From the cell containing the given text, extract its center point as [X, Y] coordinate. 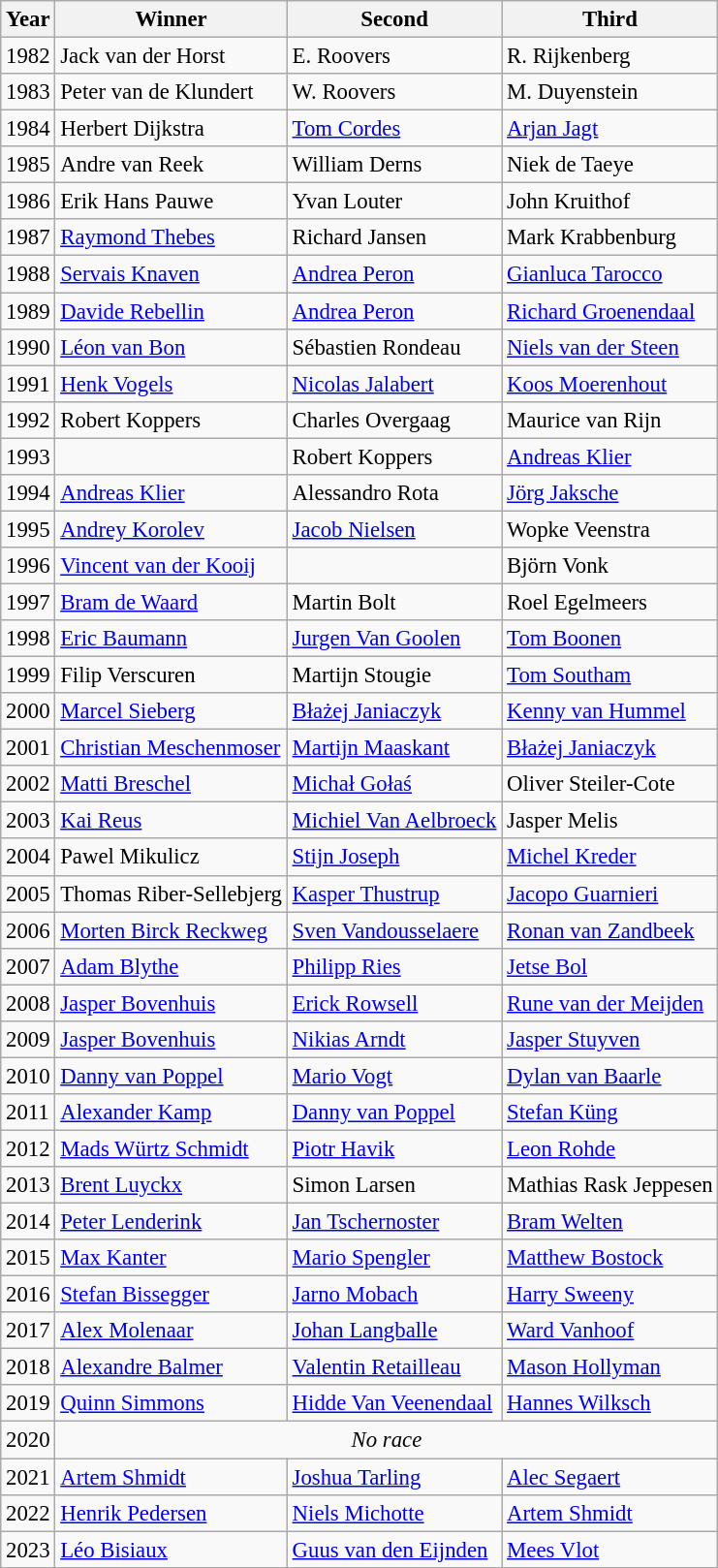
Nicolas Jalabert [393, 384]
Niek de Taeye [610, 165]
Kai Reus [171, 821]
2011 [28, 1113]
Erick Rowsell [393, 1003]
2023 [28, 1550]
Guus van den Eijnden [393, 1550]
2009 [28, 1040]
Valentin Retailleau [393, 1367]
Michał Gołaś [393, 784]
Sébastien Rondeau [393, 347]
M. Duyenstein [610, 92]
Jurgen Van Goolen [393, 639]
Tom Boonen [610, 639]
Alec Segaert [610, 1477]
E. Roovers [393, 56]
Herbert Dijkstra [171, 129]
2006 [28, 930]
1988 [28, 274]
1990 [28, 347]
2013 [28, 1185]
Mads Würtz Schmidt [171, 1148]
Pawel Mikulicz [171, 858]
2001 [28, 748]
2019 [28, 1404]
2022 [28, 1513]
Leon Rohde [610, 1148]
Erik Hans Pauwe [171, 202]
2018 [28, 1367]
Servais Knaven [171, 274]
Vincent van der Kooij [171, 566]
Bram de Waard [171, 602]
Brent Luyckx [171, 1185]
Henk Vogels [171, 384]
Rune van der Meijden [610, 1003]
Marcel Sieberg [171, 711]
Henrik Pedersen [171, 1513]
Oliver Steiler-Cote [610, 784]
Alexander Kamp [171, 1113]
Mathias Rask Jeppesen [610, 1185]
Matti Breschel [171, 784]
2012 [28, 1148]
William Derns [393, 165]
Dylan van Baarle [610, 1076]
Michiel Van Aelbroeck [393, 821]
Hidde Van Veenendaal [393, 1404]
Alexandre Balmer [171, 1367]
Filip Verscuren [171, 675]
Simon Larsen [393, 1185]
Gianluca Tarocco [610, 274]
2014 [28, 1222]
1999 [28, 675]
Jasper Melis [610, 821]
R. Rijkenberg [610, 56]
Stijn Joseph [393, 858]
Richard Groenendaal [610, 311]
2010 [28, 1076]
Year [28, 19]
Eric Baumann [171, 639]
1996 [28, 566]
Martin Bolt [393, 602]
Roel Egelmeers [610, 602]
1982 [28, 56]
1986 [28, 202]
Piotr Havik [393, 1148]
Koos Moerenhout [610, 384]
Morten Birck Reckweg [171, 930]
Alessandro Rota [393, 493]
Jasper Stuyven [610, 1040]
2007 [28, 966]
Jarno Mobach [393, 1295]
Davide Rebellin [171, 311]
Mario Vogt [393, 1076]
2016 [28, 1295]
Mees Vlot [610, 1550]
2000 [28, 711]
1993 [28, 456]
Ward Vanhoof [610, 1331]
1998 [28, 639]
1992 [28, 420]
Hannes Wilksch [610, 1404]
Philipp Ries [393, 966]
2003 [28, 821]
Léo Bisiaux [171, 1550]
1983 [28, 92]
2002 [28, 784]
1989 [28, 311]
1984 [28, 129]
Winner [171, 19]
Tom Southam [610, 675]
Martijn Maaskant [393, 748]
Thomas Riber-Sellebjerg [171, 894]
Third [610, 19]
Léon van Bon [171, 347]
1994 [28, 493]
Charles Overgaag [393, 420]
Harry Sweeny [610, 1295]
Jörg Jaksche [610, 493]
Wopke Veenstra [610, 529]
Tom Cordes [393, 129]
Johan Langballe [393, 1331]
Niels van der Steen [610, 347]
Andrey Korolev [171, 529]
Second [393, 19]
Niels Michotte [393, 1513]
Björn Vonk [610, 566]
Arjan Jagt [610, 129]
Mark Krabbenburg [610, 237]
Adam Blythe [171, 966]
Andre van Reek [171, 165]
Jacob Nielsen [393, 529]
Kenny van Hummel [610, 711]
Jacopo Guarnieri [610, 894]
Jan Tschernoster [393, 1222]
1997 [28, 602]
2015 [28, 1258]
Quinn Simmons [171, 1404]
Nikias Arndt [393, 1040]
1995 [28, 529]
Jetse Bol [610, 966]
Stefan Bissegger [171, 1295]
1991 [28, 384]
2017 [28, 1331]
2008 [28, 1003]
John Kruithof [610, 202]
Raymond Thebes [171, 237]
Sven Vandousselaere [393, 930]
1987 [28, 237]
Michel Kreder [610, 858]
Kasper Thustrup [393, 894]
2020 [28, 1440]
Joshua Tarling [393, 1477]
Richard Jansen [393, 237]
2021 [28, 1477]
2004 [28, 858]
1985 [28, 165]
Martijn Stougie [393, 675]
Maurice van Rijn [610, 420]
Max Kanter [171, 1258]
Jack van der Horst [171, 56]
Mario Spengler [393, 1258]
Matthew Bostock [610, 1258]
W. Roovers [393, 92]
Yvan Louter [393, 202]
Mason Hollyman [610, 1367]
Stefan Küng [610, 1113]
No race [387, 1440]
Bram Welten [610, 1222]
Ronan van Zandbeek [610, 930]
2005 [28, 894]
Christian Meschenmoser [171, 748]
Peter van de Klundert [171, 92]
Peter Lenderink [171, 1222]
Alex Molenaar [171, 1331]
